For the text-containing cell, return its midpoint in [X, Y] coordinate format. 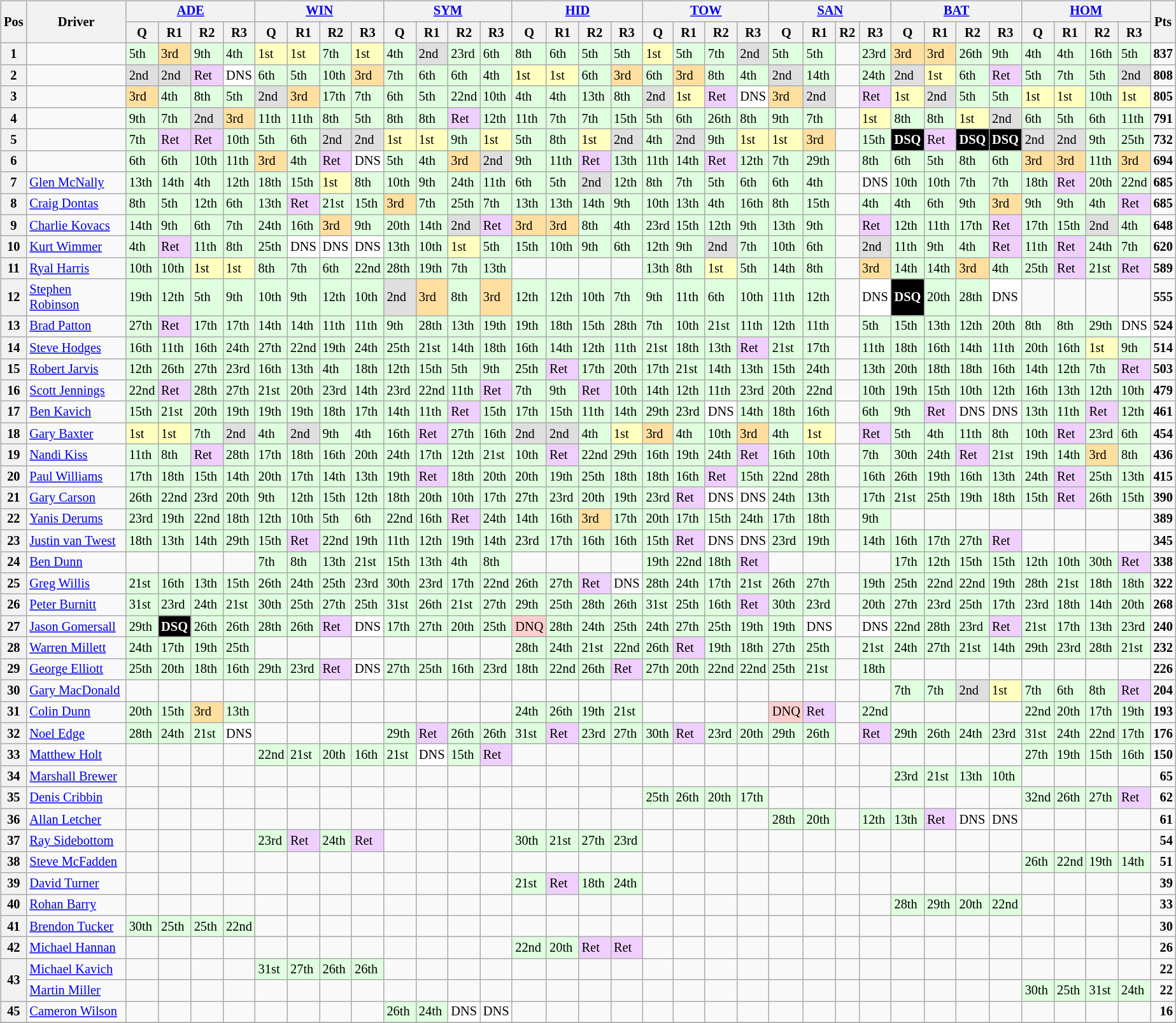
9 [13, 225]
240 [1163, 626]
10 [13, 247]
390 [1163, 498]
524 [1163, 327]
41 [13, 926]
Scott Jennings [76, 391]
345 [1163, 540]
Rohan Barry [76, 905]
SYM [448, 11]
Jason Gomersall [76, 626]
45 [13, 1012]
4 [13, 118]
461 [1163, 412]
Stephen Robinson [76, 297]
Driver [76, 22]
1 [13, 54]
Yanis Derums [76, 519]
479 [1163, 391]
415 [1163, 476]
62 [1163, 798]
29 [13, 669]
150 [1163, 755]
Nandi Kiss [76, 455]
Kurt Wimmer [76, 247]
21 [13, 498]
694 [1163, 161]
14 [13, 348]
54 [1163, 841]
ADE [191, 11]
5 [13, 140]
8 [13, 204]
27 [13, 626]
WIN [320, 11]
HOM [1086, 11]
837 [1163, 54]
204 [1163, 691]
732 [1163, 140]
43 [13, 980]
Steve McFadden [76, 862]
65 [1163, 777]
648 [1163, 225]
2 [13, 76]
Ray Sidebottom [76, 841]
34 [13, 777]
61 [1163, 819]
31 [13, 712]
15 [13, 369]
805 [1163, 97]
38 [13, 862]
David Turner [76, 884]
Craig Dontas [76, 204]
18 [13, 434]
20 [13, 476]
Pts [1163, 22]
Matthew Holt [76, 755]
HID [577, 11]
TOW [706, 11]
Marshall Brewer [76, 777]
George Elliott [76, 669]
13 [13, 327]
589 [1163, 269]
514 [1163, 348]
32 [13, 733]
Greg Willis [76, 584]
555 [1163, 297]
454 [1163, 434]
23 [13, 540]
Ben Kavich [76, 412]
11 [13, 269]
193 [1163, 712]
6 [13, 161]
37 [13, 841]
232 [1163, 648]
Brendon Tucker [76, 926]
503 [1163, 369]
176 [1163, 733]
35 [13, 798]
24 [13, 562]
40 [13, 905]
620 [1163, 247]
Pos [13, 22]
Noel Edge [76, 733]
12 [13, 297]
Glen McNally [76, 183]
SAN [830, 11]
32nd [1038, 798]
Ben Dunn [76, 562]
42 [13, 948]
Michael Hannan [76, 948]
Michael Kavich [76, 970]
BAT [956, 11]
3 [13, 97]
Paul Williams [76, 476]
36 [13, 819]
436 [1163, 455]
Steve Hodges [76, 348]
Cameron Wilson [76, 1012]
268 [1163, 605]
Brad Patton [76, 327]
Robert Jarvis [76, 369]
51 [1163, 862]
Gary MacDonald [76, 691]
25 [13, 584]
Gary Carson [76, 498]
28 [13, 648]
19 [13, 455]
322 [1163, 584]
7 [13, 183]
Ryal Harris [76, 269]
226 [1163, 669]
17 [13, 412]
Denis Cribbin [76, 798]
Peter Burnitt [76, 605]
Martin Miller [76, 991]
791 [1163, 118]
Warren Millett [76, 648]
Gary Baxter [76, 434]
Allan Letcher [76, 819]
389 [1163, 519]
Justin van Twest [76, 540]
Colin Dunn [76, 712]
Charlie Kovacs [76, 225]
338 [1163, 562]
808 [1163, 76]
